For the text-containing cell, return its midpoint in [X, Y] coordinate format. 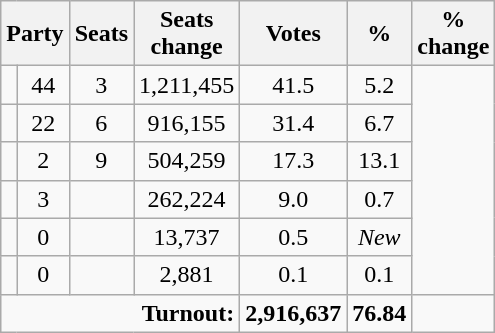
5.2 [380, 85]
41.5 [294, 85]
504,259 [187, 161]
2,881 [187, 275]
44 [43, 85]
2,916,637 [294, 313]
0.5 [294, 237]
76.84 [380, 313]
Votes [294, 34]
22 [43, 123]
31.4 [294, 123]
New [380, 237]
9 [101, 161]
% [380, 34]
%change [454, 34]
13,737 [187, 237]
17.3 [294, 161]
6.7 [380, 123]
Seats [101, 34]
0.7 [380, 199]
6 [101, 123]
9.0 [294, 199]
13.1 [380, 161]
1,211,455 [187, 85]
262,224 [187, 199]
Turnout: [120, 313]
916,155 [187, 123]
Party [35, 34]
2 [43, 161]
Seatschange [187, 34]
